Extract the (x, y) coordinate from the center of the cell holding the provided text.  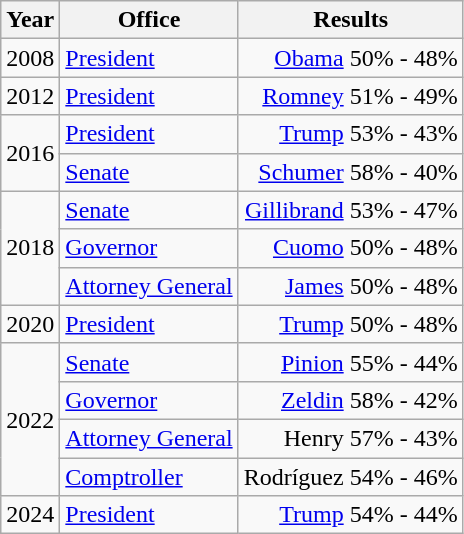
Trump 50% - 48% (350, 324)
Results (350, 20)
Obama 50% - 48% (350, 58)
Romney 51% - 49% (350, 96)
2018 (30, 248)
Office (149, 20)
Rodríguez 54% - 46% (350, 477)
Year (30, 20)
Pinion 55% - 44% (350, 362)
2012 (30, 96)
2024 (30, 515)
2020 (30, 324)
2008 (30, 58)
James 50% - 48% (350, 286)
Cuomo 50% - 48% (350, 248)
Schumer 58% - 40% (350, 172)
Henry 57% - 43% (350, 438)
Gillibrand 53% - 47% (350, 210)
2022 (30, 419)
Zeldin 58% - 42% (350, 400)
2016 (30, 153)
Trump 53% - 43% (350, 134)
Comptroller (149, 477)
Trump 54% - 44% (350, 515)
